Provide the [X, Y] coordinate of the cell's center where the given text is located.  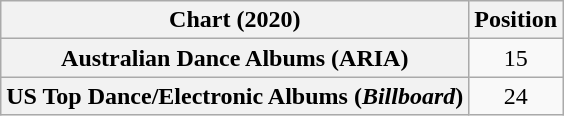
US Top Dance/Electronic Albums (Billboard) [235, 96]
Chart (2020) [235, 20]
24 [516, 96]
Australian Dance Albums (ARIA) [235, 58]
15 [516, 58]
Position [516, 20]
